Locate the cell with the specified text and output its [x, y] center coordinate. 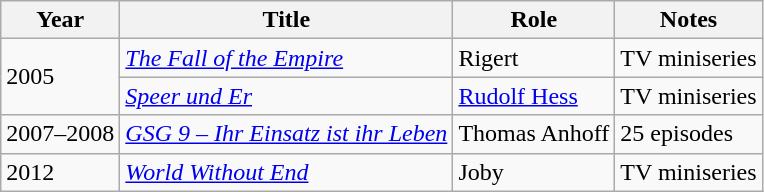
2005 [60, 77]
Rudolf Hess [534, 96]
2012 [60, 172]
Notes [688, 20]
Speer und Er [286, 96]
Joby [534, 172]
Rigert [534, 58]
Thomas Anhoff [534, 134]
GSG 9 – Ihr Einsatz ist ihr Leben [286, 134]
Title [286, 20]
Role [534, 20]
World Without End [286, 172]
The Fall of the Empire [286, 58]
Year [60, 20]
2007–2008 [60, 134]
25 episodes [688, 134]
